Find where the given text appears and provide that cell's center as (x, y) coordinate. 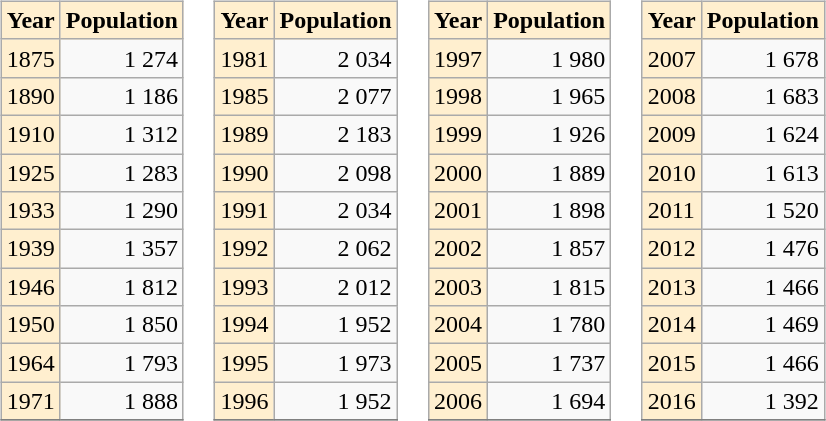
2001 (458, 211)
1 850 (122, 325)
2014 (672, 325)
2004 (458, 325)
1 737 (550, 363)
1993 (244, 287)
1998 (458, 96)
1990 (244, 173)
1 624 (762, 134)
2005 (458, 363)
1 683 (762, 96)
2 077 (336, 96)
1 973 (336, 363)
1939 (30, 249)
1971 (30, 401)
1890 (30, 96)
1 780 (550, 325)
1996 (244, 401)
2 183 (336, 134)
2 098 (336, 173)
2007 (672, 58)
1933 (30, 211)
1 793 (122, 363)
1 889 (550, 173)
2013 (672, 287)
1 926 (550, 134)
1 312 (122, 134)
1964 (30, 363)
1946 (30, 287)
1 476 (762, 249)
1991 (244, 211)
1 815 (550, 287)
1 357 (122, 249)
1 812 (122, 287)
1 980 (550, 58)
1 857 (550, 249)
1 469 (762, 325)
1992 (244, 249)
1910 (30, 134)
1 678 (762, 58)
1981 (244, 58)
1997 (458, 58)
1 694 (550, 401)
1 283 (122, 173)
2012 (672, 249)
1 274 (122, 58)
2008 (672, 96)
2 012 (336, 287)
1 520 (762, 211)
2015 (672, 363)
1985 (244, 96)
1994 (244, 325)
1 888 (122, 401)
2009 (672, 134)
2000 (458, 173)
2002 (458, 249)
1925 (30, 173)
2010 (672, 173)
2016 (672, 401)
1 898 (550, 211)
1 965 (550, 96)
1 392 (762, 401)
1 186 (122, 96)
2 062 (336, 249)
2011 (672, 211)
1 290 (122, 211)
2003 (458, 287)
2006 (458, 401)
1999 (458, 134)
1989 (244, 134)
1875 (30, 58)
1995 (244, 363)
1 613 (762, 173)
1950 (30, 325)
